For the text-containing cell, return its midpoint in (X, Y) coordinate format. 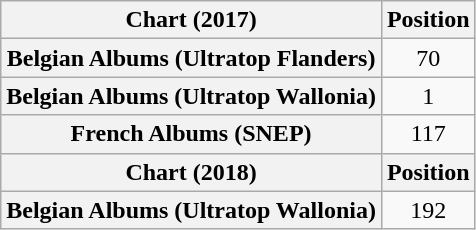
117 (428, 134)
Belgian Albums (Ultratop Flanders) (192, 58)
70 (428, 58)
192 (428, 210)
French Albums (SNEP) (192, 134)
Chart (2017) (192, 20)
1 (428, 96)
Chart (2018) (192, 172)
